Output the (x, y) coordinate of the center of the cell containing the given text.  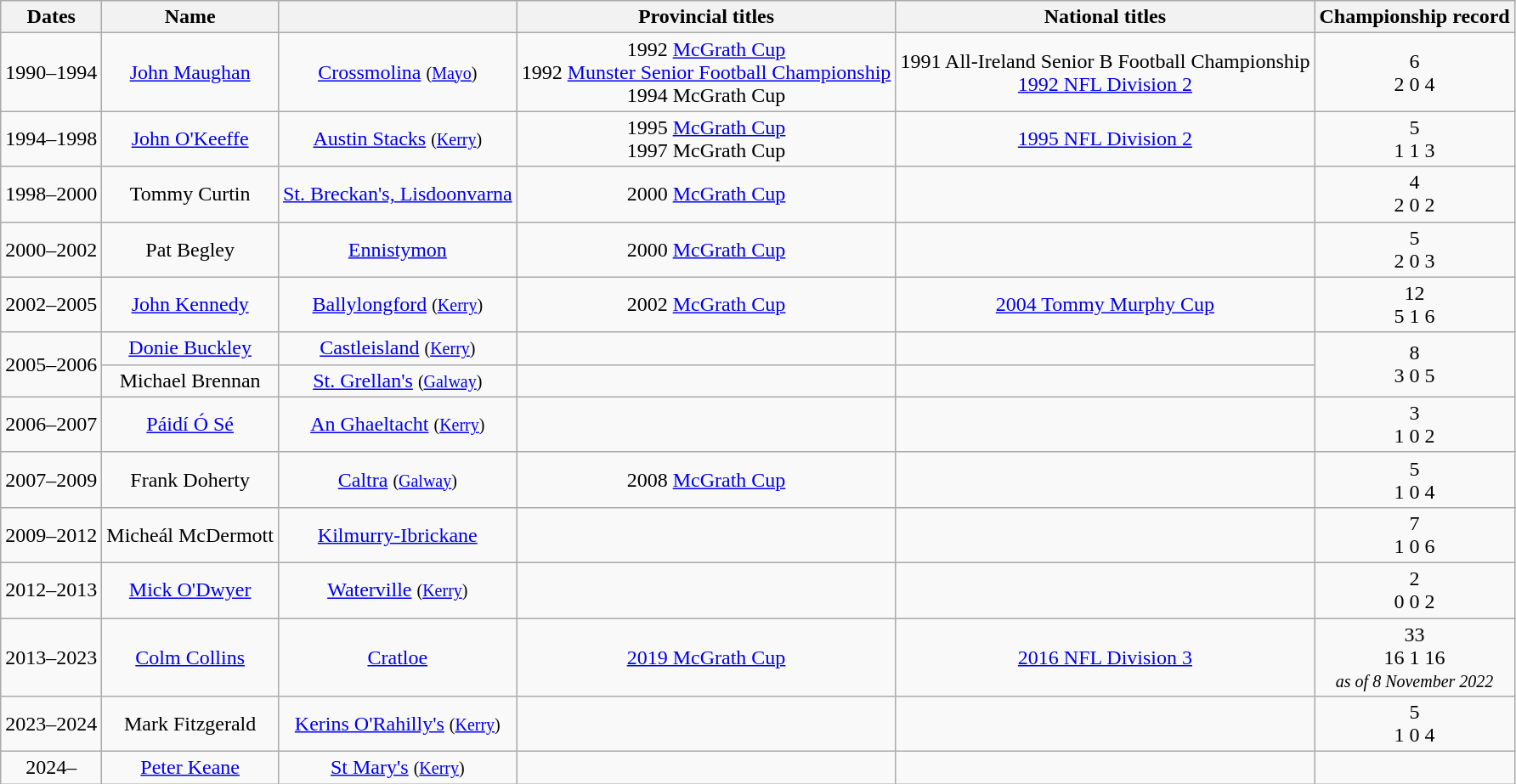
Caltra (Galway) (398, 479)
Páidí Ó Sé (190, 425)
Austin Stacks (Kerry) (398, 139)
Mark Fitzgerald (190, 724)
125 1 6 (1414, 304)
2023–2024 (51, 724)
2005–2006 (51, 364)
Peter Keane (190, 768)
John Kennedy (190, 304)
Mick O'Dwyer (190, 589)
42 0 2 (1414, 194)
Name (190, 17)
2006–2007 (51, 425)
52 0 3 (1414, 250)
John Maughan (190, 72)
Championship record (1414, 17)
2019 McGrath Cup (706, 657)
2016 NFL Division 3 (1105, 657)
Crossmolina (Mayo) (398, 72)
St Mary's (Kerry) (398, 768)
Waterville (Kerry) (398, 589)
2008 McGrath Cup (706, 479)
An Ghaeltacht (Kerry) (398, 425)
Donie Buckley (190, 348)
2024– (51, 768)
Frank Doherty (190, 479)
Micheál McDermott (190, 535)
Cratloe (398, 657)
Tommy Curtin (190, 194)
2002–2005 (51, 304)
Provincial titles (706, 17)
2013–2023 (51, 657)
John O'Keeffe (190, 139)
1998–2000 (51, 194)
Ballylongford (Kerry) (398, 304)
83 0 5 (1414, 364)
1990–1994 (51, 72)
2012–2013 (51, 589)
2002 McGrath Cup (706, 304)
Colm Collins (190, 657)
51 1 3 (1414, 139)
1991 All-Ireland Senior B Football Championship1992 NFL Division 2 (1105, 72)
Castleisland (Kerry) (398, 348)
71 0 6 (1414, 535)
62 0 4 (1414, 72)
St. Breckan's, Lisdoonvarna (398, 194)
2004 Tommy Murphy Cup (1105, 304)
1992 McGrath Cup1992 Munster Senior Football Championship1994 McGrath Cup (706, 72)
Michael Brennan (190, 381)
20 0 2 (1414, 589)
Kerins O'Rahilly's (Kerry) (398, 724)
St. Grellan's (Galway) (398, 381)
Ennistymon (398, 250)
1995 NFL Division 2 (1105, 139)
Pat Begley (190, 250)
2000–2002 (51, 250)
2009–2012 (51, 535)
31 0 2 (1414, 425)
1994–1998 (51, 139)
2007–2009 (51, 479)
Kilmurry-Ibrickane (398, 535)
Dates (51, 17)
1995 McGrath Cup1997 McGrath Cup (706, 139)
National titles (1105, 17)
3316 1 16as of 8 November 2022 (1414, 657)
